Scan for the cell matching the given text and deliver its (X, Y) coordinate at center. 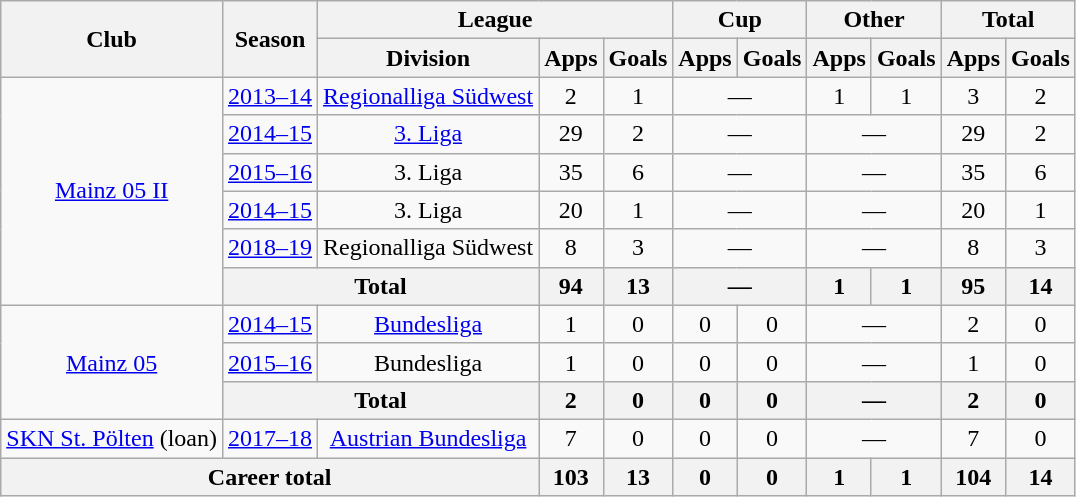
Season (270, 39)
Mainz 05 (112, 362)
Other (874, 20)
2013–14 (270, 96)
95 (973, 286)
104 (973, 477)
Division (428, 58)
103 (571, 477)
94 (571, 286)
2018–19 (270, 248)
Austrian Bundesliga (428, 438)
SKN St. Pölten (loan) (112, 438)
Cup (740, 20)
2017–18 (270, 438)
Career total (270, 477)
League (496, 20)
Club (112, 39)
Mainz 05 II (112, 191)
